Return (X, Y) of the center of cell containing provided text 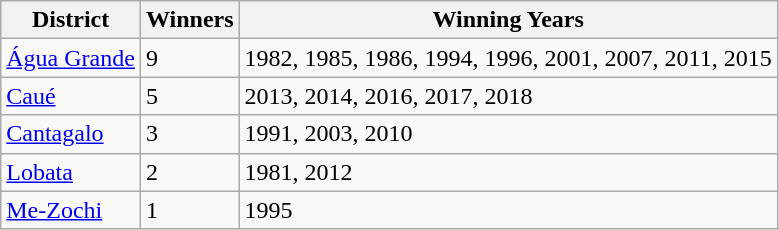
1981, 2012 (508, 172)
Lobata (71, 172)
Água Grande (71, 58)
Winning Years (508, 20)
District (71, 20)
2013, 2014, 2016, 2017, 2018 (508, 96)
1982, 1985, 1986, 1994, 1996, 2001, 2007, 2011, 2015 (508, 58)
1991, 2003, 2010 (508, 134)
1 (190, 210)
3 (190, 134)
Caué (71, 96)
Cantagalo (71, 134)
2 (190, 172)
9 (190, 58)
Me-Zochi (71, 210)
Winners (190, 20)
1995 (508, 210)
5 (190, 96)
